Detect which cell encompasses the target text, then output its (x, y) center coordinate. 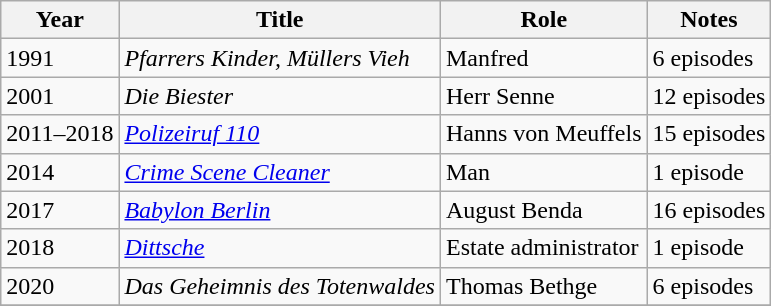
1991 (60, 58)
2011–2018 (60, 134)
Crime Scene Cleaner (280, 172)
Thomas Bethge (544, 286)
Title (280, 20)
15 episodes (709, 134)
Die Biester (280, 96)
Manfred (544, 58)
Notes (709, 20)
2020 (60, 286)
Year (60, 20)
Herr Senne (544, 96)
Polizeiruf 110 (280, 134)
Pfarrers Kinder, Müllers Vieh (280, 58)
2018 (60, 248)
2001 (60, 96)
Dittsche (280, 248)
Hanns von Meuffels (544, 134)
Babylon Berlin (280, 210)
16 episodes (709, 210)
Estate administrator (544, 248)
Das Geheimnis des Totenwaldes (280, 286)
2017 (60, 210)
Man (544, 172)
Role (544, 20)
12 episodes (709, 96)
August Benda (544, 210)
2014 (60, 172)
